Pinpoint the cell where the given text exists, returning its [X, Y] midpoint coordinate. 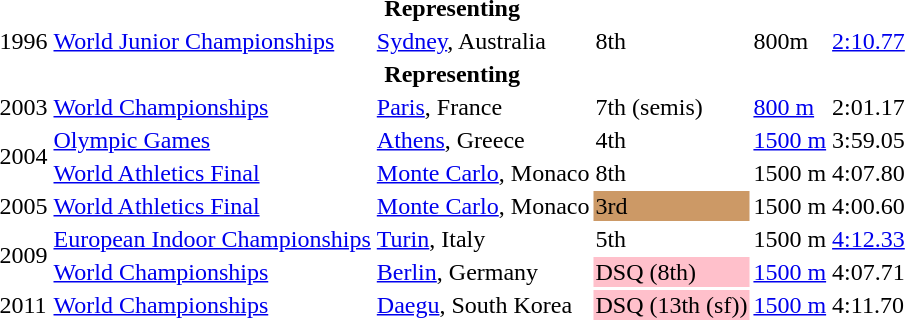
4th [672, 140]
Turin, Italy [483, 239]
3rd [672, 206]
800 m [790, 107]
Daegu, South Korea [483, 305]
800m [790, 41]
Berlin, Germany [483, 272]
5th [672, 239]
Sydney, Australia [483, 41]
Olympic Games [212, 140]
World Junior Championships [212, 41]
DSQ (8th) [672, 272]
European Indoor Championships [212, 239]
Athens, Greece [483, 140]
Paris, France [483, 107]
DSQ (13th (sf)) [672, 305]
7th (semis) [672, 107]
